Capture the cell that displays the provided text and extract its [X, Y] central coordinate. 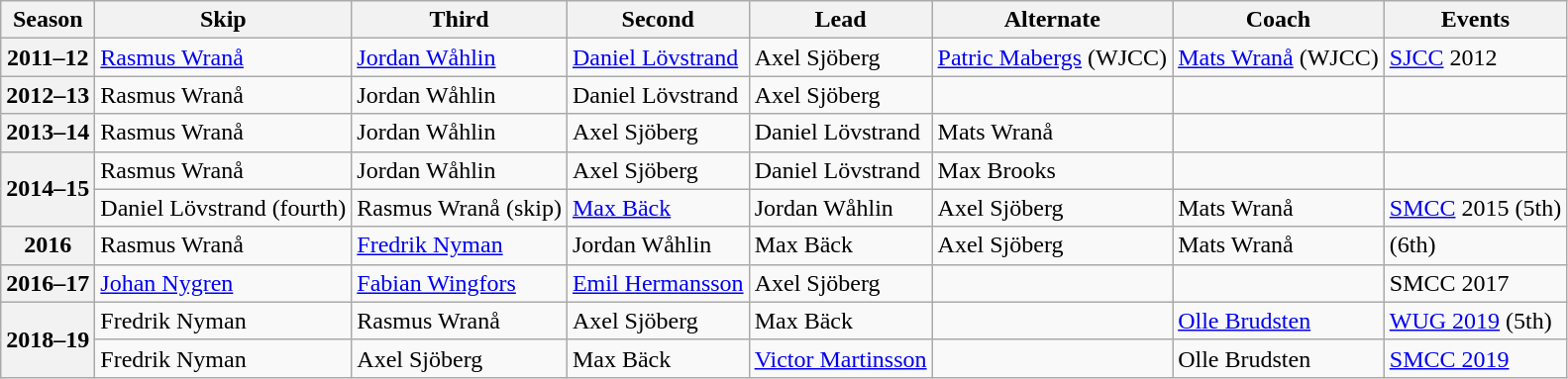
SMCC 2017 [1475, 283]
2018–19 [48, 339]
Fabian Wingfors [460, 283]
2011–12 [48, 57]
SMCC 2015 (5th) [1475, 208]
Patric Mabergs (WJCC) [1052, 57]
Mats Wranå (WJCC) [1279, 57]
2016 [48, 245]
Emil Hermansson [658, 283]
Lead [840, 20]
SMCC 2019 [1475, 358]
Johan Nygren [224, 283]
2014–15 [48, 189]
Coach [1279, 20]
Alternate [1052, 20]
Second [658, 20]
WUG 2019 (5th) [1475, 321]
Rasmus Wranå (skip) [460, 208]
Max Brooks [1052, 170]
2013–14 [48, 133]
Season [48, 20]
Victor Martinsson [840, 358]
2016–17 [48, 283]
(6th) [1475, 245]
Events [1475, 20]
2012–13 [48, 95]
Daniel Lövstrand (fourth) [224, 208]
SJCC 2012 [1475, 57]
Skip [224, 20]
Third [460, 20]
